Pinpoint the cell where the given text exists, returning its (X, Y) midpoint coordinate. 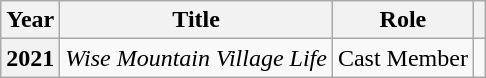
2021 (30, 58)
Wise Mountain Village Life (196, 58)
Title (196, 20)
Cast Member (402, 58)
Year (30, 20)
Role (402, 20)
